Return the (X, Y) coordinate for the center point of the cell that contains the specified text.  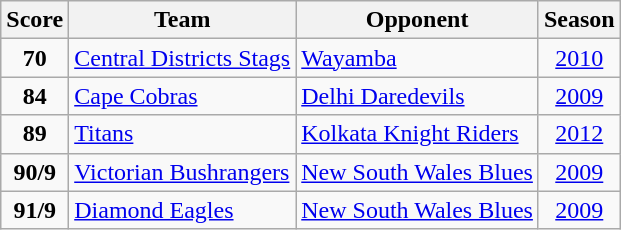
Kolkata Knight Riders (418, 134)
91/9 (35, 210)
Central Districts Stags (182, 58)
Season (579, 20)
2012 (579, 134)
Wayamba (418, 58)
2010 (579, 58)
Victorian Bushrangers (182, 172)
89 (35, 134)
Score (35, 20)
70 (35, 58)
Cape Cobras (182, 96)
Delhi Daredevils (418, 96)
Titans (182, 134)
90/9 (35, 172)
Diamond Eagles (182, 210)
84 (35, 96)
Opponent (418, 20)
Team (182, 20)
